Scan for the cell matching the given text and deliver its [x, y] coordinate at center. 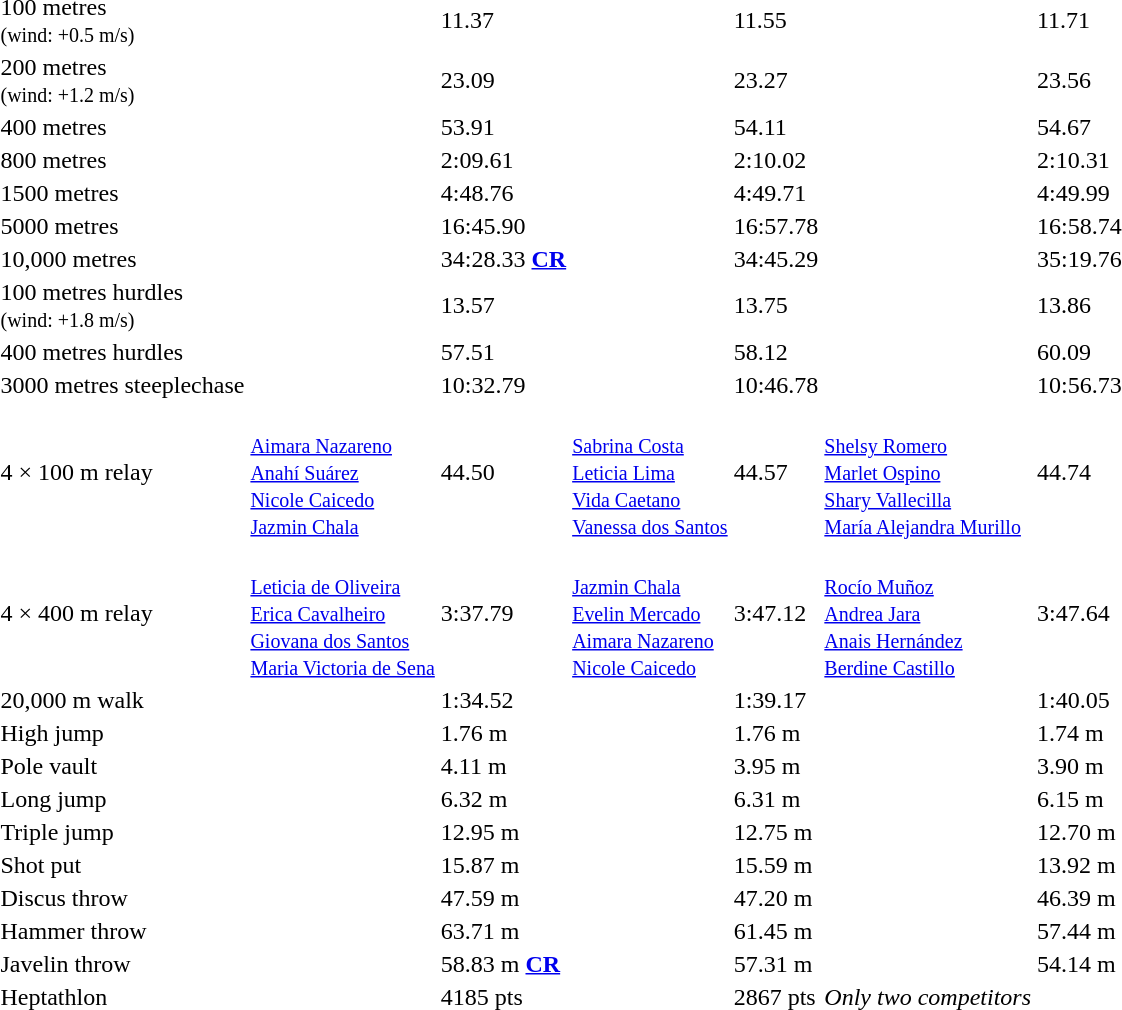
16:57.78 [776, 226]
3:47.12 [776, 613]
Rocío MuñozAndrea JaraAnais HernándezBerdine Castillo [928, 613]
13.75 [776, 306]
47.20 m [776, 898]
23.27 [776, 80]
2:10.02 [776, 160]
58.83 m CR [503, 964]
58.12 [776, 352]
10:46.78 [776, 385]
4.11 m [503, 766]
47.59 m [503, 898]
3.95 m [776, 766]
15.59 m [776, 865]
34:45.29 [776, 259]
2:09.61 [503, 160]
44.50 [503, 472]
13.57 [503, 306]
Jazmin ChalaEvelin MercadoAimara NazarenoNicole Caicedo [650, 613]
57.51 [503, 352]
3:37.79 [503, 613]
12.95 m [503, 832]
1:34.52 [503, 700]
44.57 [776, 472]
34:28.33 CR [503, 259]
1:39.17 [776, 700]
54.11 [776, 127]
Aimara NazarenoAnahí SuárezNicole CaicedoJazmin Chala [342, 472]
Shelsy RomeroMarlet OspinoShary VallecillaMaría Alejandra Murillo [928, 472]
4:48.76 [503, 193]
Leticia de OliveiraErica CavalheiroGiovana dos SantosMaria Victoria de Sena [342, 613]
53.91 [503, 127]
15.87 m [503, 865]
63.71 m [503, 931]
Sabrina CostaLeticia LimaVida CaetanoVanessa dos Santos [650, 472]
6.31 m [776, 799]
23.09 [503, 80]
4:49.71 [776, 193]
10:32.79 [503, 385]
57.31 m [776, 964]
6.32 m [503, 799]
61.45 m [776, 931]
16:45.90 [503, 226]
12.75 m [776, 832]
